Identify which cell holds the provided text, then report its (x, y) central coordinate. 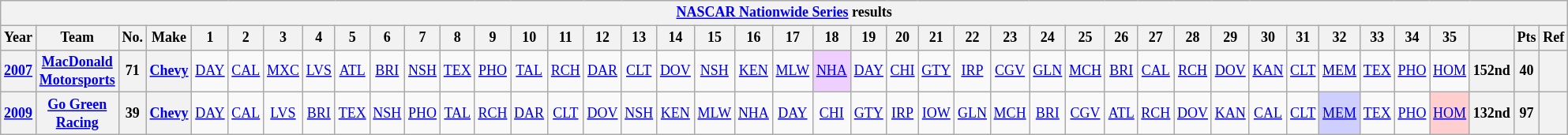
24 (1048, 38)
22 (973, 38)
29 (1230, 38)
132nd (1491, 114)
14 (676, 38)
34 (1412, 38)
7 (423, 38)
152nd (1491, 71)
11 (565, 38)
NASCAR Nationwide Series results (785, 13)
19 (868, 38)
Team (77, 38)
Go Green Racing (77, 114)
No. (133, 38)
97 (1527, 114)
Pts (1527, 38)
32 (1340, 38)
12 (602, 38)
3 (283, 38)
21 (936, 38)
2009 (19, 114)
25 (1086, 38)
10 (529, 38)
MacDonald Motorsports (77, 71)
6 (387, 38)
35 (1450, 38)
26 (1121, 38)
27 (1156, 38)
Make (169, 38)
5 (352, 38)
40 (1527, 71)
71 (133, 71)
2 (246, 38)
1 (210, 38)
Year (19, 38)
30 (1268, 38)
IOW (936, 114)
15 (714, 38)
28 (1193, 38)
Ref (1554, 38)
8 (457, 38)
4 (319, 38)
20 (902, 38)
31 (1303, 38)
13 (640, 38)
9 (493, 38)
18 (832, 38)
23 (1010, 38)
2007 (19, 71)
MXC (283, 71)
16 (754, 38)
33 (1377, 38)
17 (793, 38)
39 (133, 114)
